Capture the cell that displays the provided text and extract its (x, y) central coordinate. 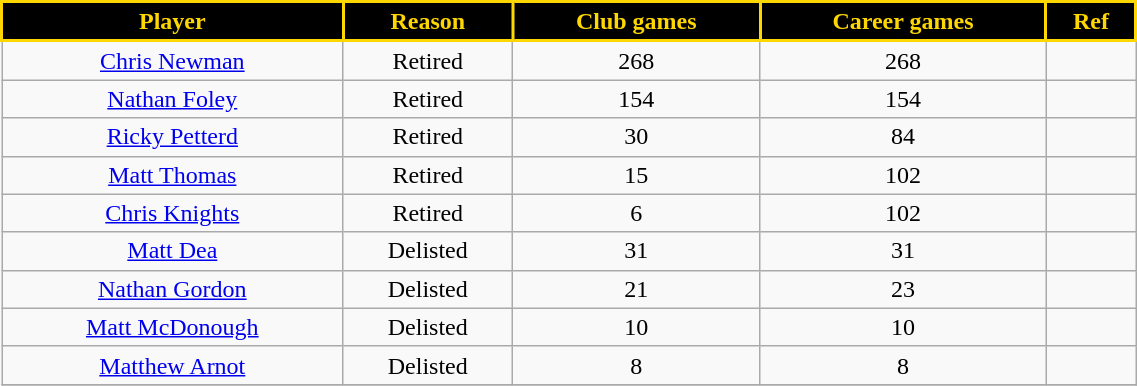
Matt Dea (173, 251)
15 (636, 175)
84 (903, 137)
Chris Newman (173, 60)
Matt McDonough (173, 327)
Career games (903, 22)
23 (903, 289)
30 (636, 137)
Player (173, 22)
6 (636, 213)
Nathan Gordon (173, 289)
Club games (636, 22)
Nathan Foley (173, 99)
21 (636, 289)
Matt Thomas (173, 175)
Ref (1091, 22)
Matthew Arnot (173, 365)
Chris Knights (173, 213)
Ricky Petterd (173, 137)
Reason (428, 22)
